Return the [x, y] coordinate for the center point of the cell that contains the specified text.  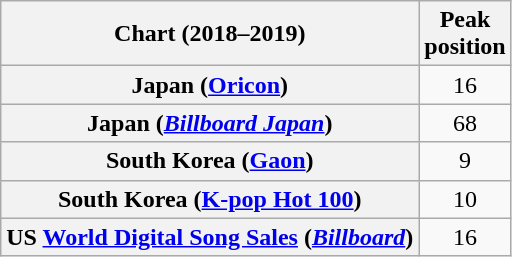
South Korea (K-pop Hot 100) [210, 199]
10 [465, 199]
9 [465, 161]
Japan (Oricon) [210, 85]
US World Digital Song Sales (Billboard) [210, 237]
Chart (2018–2019) [210, 34]
68 [465, 123]
Japan (Billboard Japan) [210, 123]
Peakposition [465, 34]
South Korea (Gaon) [210, 161]
